From the cell containing the given text, extract its center point as (X, Y) coordinate. 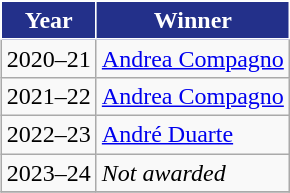
2023–24 (48, 173)
Year (48, 20)
Winner (192, 20)
2021–22 (48, 96)
2020–21 (48, 58)
2022–23 (48, 134)
André Duarte (192, 134)
Not awarded (192, 173)
